Return [x, y] of the center of cell containing provided text 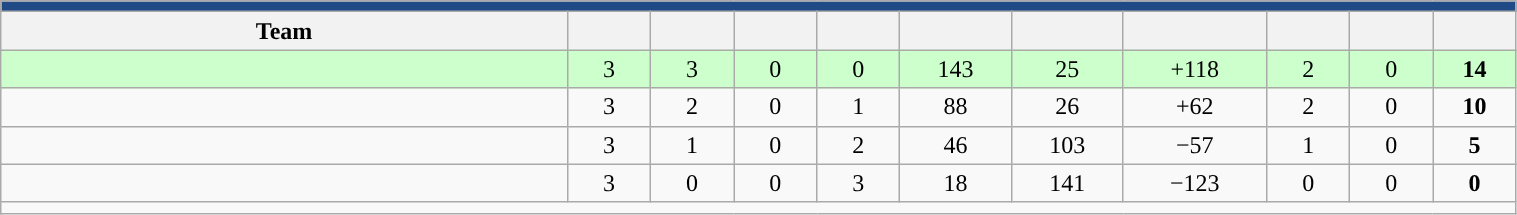
14 [1474, 69]
25 [1067, 69]
Team [284, 31]
−123 [1195, 183]
103 [1067, 145]
46 [956, 145]
10 [1474, 107]
5 [1474, 145]
88 [956, 107]
+118 [1195, 69]
+62 [1195, 107]
−57 [1195, 145]
143 [956, 69]
141 [1067, 183]
26 [1067, 107]
18 [956, 183]
